Return the (x, y) coordinate for the center point of the cell that contains the specified text.  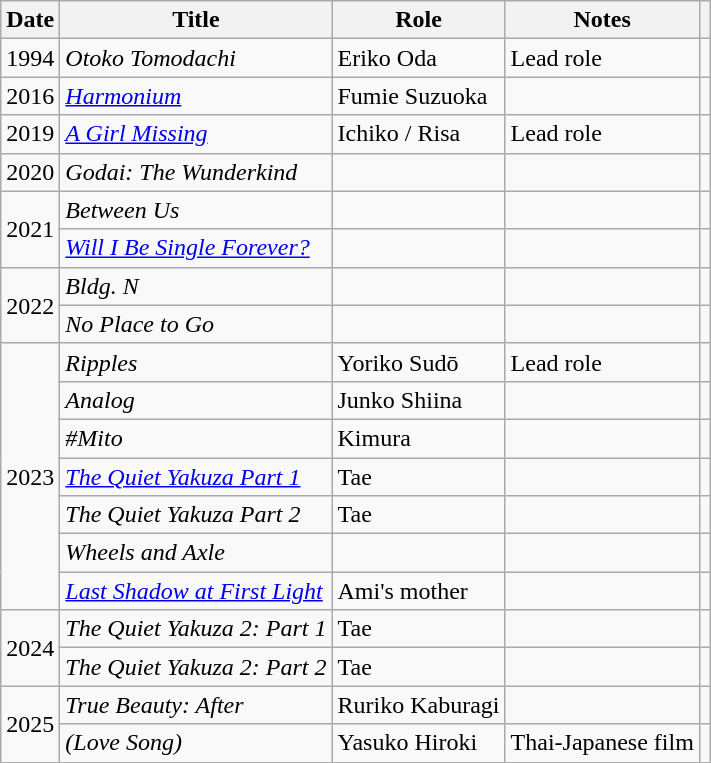
The Quiet Yakuza 2: Part 1 (196, 629)
(Love Song) (196, 743)
2024 (30, 648)
2016 (30, 96)
Kimura (418, 438)
Date (30, 20)
2020 (30, 172)
Ruriko Kaburagi (418, 705)
Between Us (196, 210)
2022 (30, 305)
Yoriko Sudō (418, 362)
A Girl Missing (196, 134)
Last Shadow at First Light (196, 591)
Title (196, 20)
Notes (602, 20)
2019 (30, 134)
Analog (196, 400)
The Quiet Yakuza Part 1 (196, 477)
Thai-Japanese film (602, 743)
Eriko Oda (418, 58)
Godai: The Wunderkind (196, 172)
Bldg. N (196, 286)
Yasuko Hiroki (418, 743)
Junko Shiina (418, 400)
Harmonium (196, 96)
Otoko Tomodachi (196, 58)
2025 (30, 724)
1994 (30, 58)
Fumie Suzuoka (418, 96)
True Beauty: After (196, 705)
Role (418, 20)
Wheels and Axle (196, 553)
Ripples (196, 362)
Ami's mother (418, 591)
#Mito (196, 438)
The Quiet Yakuza 2: Part 2 (196, 667)
Will I Be Single Forever? (196, 248)
2021 (30, 229)
Ichiko / Risa (418, 134)
No Place to Go (196, 324)
2023 (30, 476)
The Quiet Yakuza Part 2 (196, 515)
